For the text-containing cell, return its midpoint in (X, Y) coordinate format. 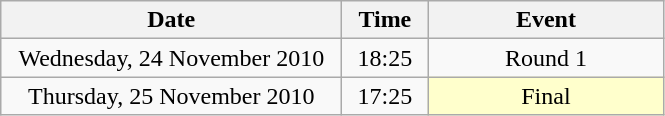
Time (385, 20)
Final (546, 96)
Round 1 (546, 58)
18:25 (385, 58)
Wednesday, 24 November 2010 (172, 58)
Date (172, 20)
Thursday, 25 November 2010 (172, 96)
Event (546, 20)
17:25 (385, 96)
